Detect which cell encompasses the target text, then output its (X, Y) center coordinate. 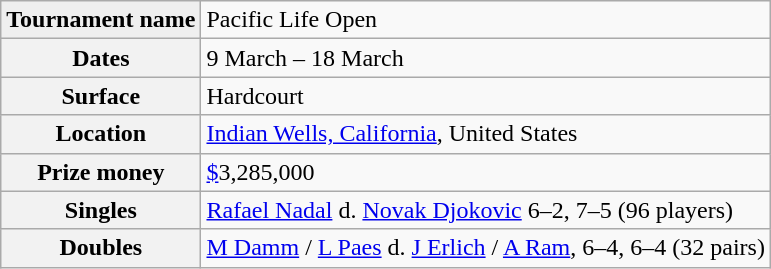
Surface (101, 96)
Dates (101, 58)
9 March – 18 March (486, 58)
M Damm / L Paes d. J Erlich / A Ram, 6–4, 6–4 (32 pairs) (486, 248)
Indian Wells, California, United States (486, 134)
Prize money (101, 172)
$3,285,000 (486, 172)
Singles (101, 210)
Pacific Life Open (486, 20)
Hardcourt (486, 96)
Doubles (101, 248)
Rafael Nadal d. Novak Djokovic 6–2, 7–5 (96 players) (486, 210)
Tournament name (101, 20)
Location (101, 134)
